Pinpoint the cell where the given text exists, returning its [X, Y] midpoint coordinate. 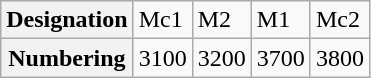
Designation [67, 20]
3200 [222, 58]
Mc2 [340, 20]
M2 [222, 20]
3100 [162, 58]
Numbering [67, 58]
3800 [340, 58]
Mc1 [162, 20]
3700 [280, 58]
M1 [280, 20]
